Detect which cell encompasses the target text, then output its [X, Y] center coordinate. 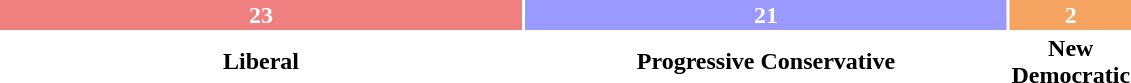
23 [261, 15]
21 [766, 15]
